From the cell containing the given text, extract its center point as (x, y) coordinate. 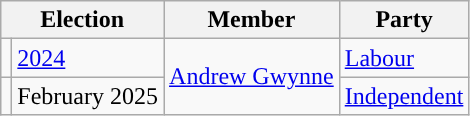
2024 (88, 58)
Labour (404, 58)
Independent (404, 96)
Party (404, 20)
February 2025 (88, 96)
Election (82, 20)
Andrew Gwynne (252, 77)
Member (252, 20)
